Scan for the cell matching the given text and deliver its (x, y) coordinate at center. 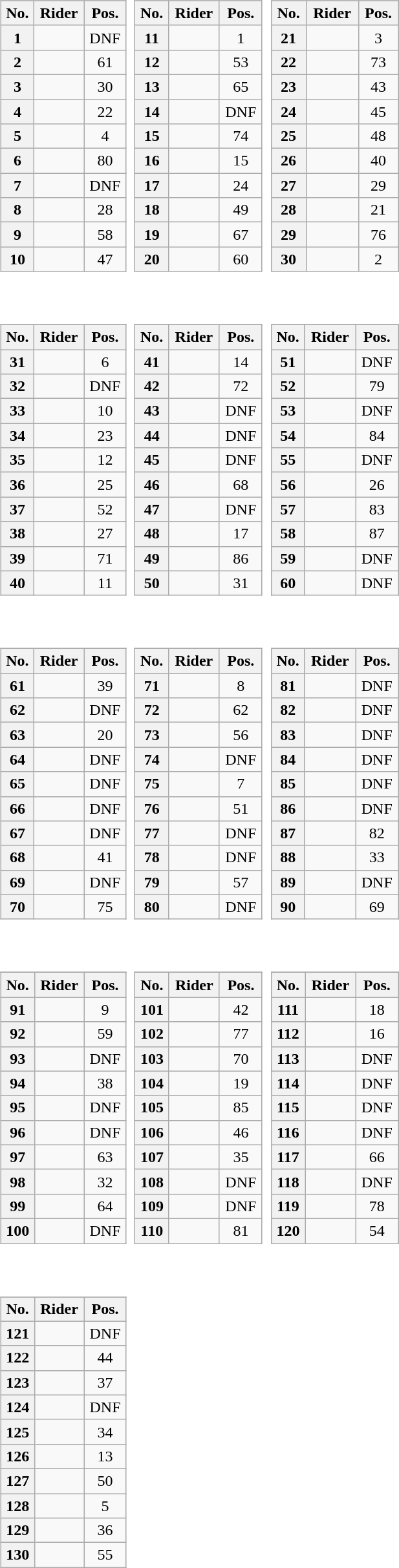
91 (17, 1010)
113 (288, 1059)
No. Rider Pos. 71 8 72 62 73 56 74 DNF 75 7 76 51 77 DNF 78 DNF 79 57 80 DNF (200, 775)
108 (153, 1181)
110 (153, 1231)
103 (153, 1059)
90 (288, 907)
128 (17, 1505)
101 (153, 1010)
107 (153, 1157)
122 (17, 1358)
121 (17, 1333)
111 (288, 1010)
95 (17, 1108)
129 (17, 1531)
No. Rider Pos. 41 14 42 72 43 DNF 44 DNF 45 DNF 46 68 47 DNF 48 17 49 86 50 31 (200, 451)
89 (288, 882)
105 (153, 1108)
125 (17, 1432)
123 (17, 1383)
94 (17, 1083)
119 (288, 1206)
No. Rider Pos. 101 42 102 77 103 70 104 19 105 85 106 46 107 35 108 DNF 109 DNF 110 81 (200, 1099)
93 (17, 1059)
88 (288, 858)
118 (288, 1181)
124 (17, 1407)
104 (153, 1083)
114 (288, 1083)
126 (17, 1456)
106 (153, 1132)
127 (17, 1481)
130 (17, 1555)
120 (288, 1231)
92 (17, 1034)
109 (153, 1206)
100 (17, 1231)
115 (288, 1108)
116 (288, 1132)
112 (288, 1034)
102 (153, 1034)
97 (17, 1157)
98 (17, 1181)
96 (17, 1132)
99 (17, 1206)
117 (288, 1157)
